Search for the cell housing the specified text and yield its [x, y] center coordinate. 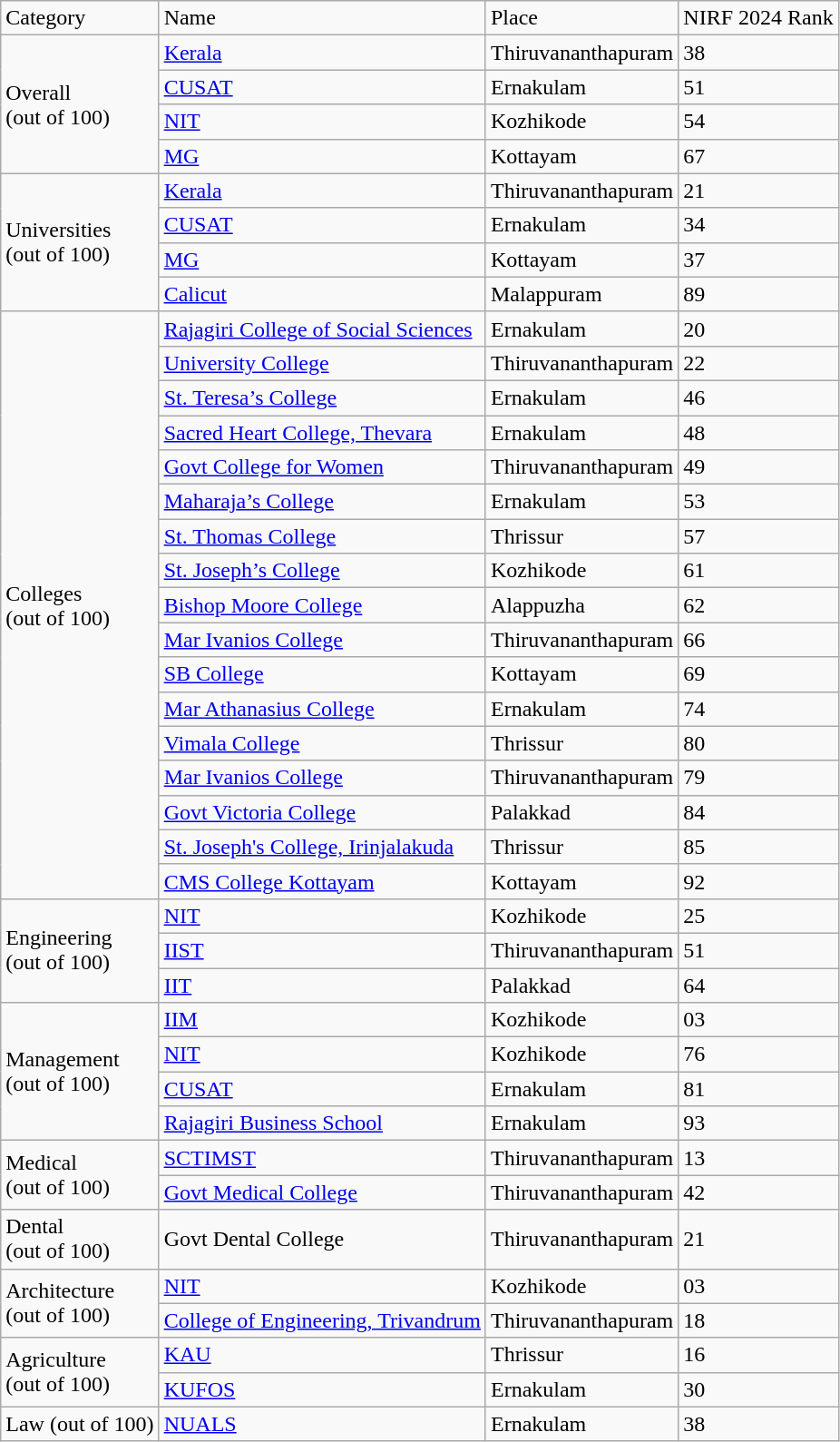
74 [758, 709]
76 [758, 1055]
Mar Athanasius College [322, 709]
18 [758, 1320]
89 [758, 294]
69 [758, 674]
Govt College for Women [322, 467]
Sacred Heart College, Thevara [322, 433]
CMS College Kottayam [322, 881]
93 [758, 1123]
84 [758, 812]
49 [758, 467]
Rajagiri Business School [322, 1123]
Rajagiri College of Social Sciences [322, 329]
92 [758, 881]
IIM [322, 1020]
20 [758, 329]
61 [758, 571]
St. Joseph's College, Irinjalakuda [322, 847]
SCTIMST [322, 1158]
62 [758, 605]
University College [322, 363]
53 [758, 502]
KAU [322, 1355]
Engineering(out of 100) [80, 950]
22 [758, 363]
IIST [322, 950]
25 [758, 916]
Govt Victoria College [322, 812]
KUFOS [322, 1389]
13 [758, 1158]
Agriculture(out of 100) [80, 1372]
SB College [322, 674]
Govt Medical College [322, 1192]
Medical(out of 100) [80, 1175]
54 [758, 122]
Vimala College [322, 743]
Colleges(out of 100) [80, 604]
64 [758, 985]
57 [758, 536]
85 [758, 847]
48 [758, 433]
Architecture(out of 100) [80, 1303]
Bishop Moore College [322, 605]
37 [758, 260]
NIRF 2024 Rank [758, 18]
Law (out of 100) [80, 1424]
IIT [322, 985]
NUALS [322, 1424]
46 [758, 397]
79 [758, 778]
Govt Dental College [322, 1240]
College of Engineering, Trivandrum [322, 1320]
St. Thomas College [322, 536]
Category [80, 18]
Malappuram [581, 294]
Maharaja’s College [322, 502]
St. Joseph’s College [322, 571]
Management(out of 100) [80, 1072]
66 [758, 640]
80 [758, 743]
Overall(out of 100) [80, 104]
St. Teresa’s College [322, 397]
Calicut [322, 294]
81 [758, 1089]
30 [758, 1389]
34 [758, 225]
Universities(out of 100) [80, 242]
Place [581, 18]
42 [758, 1192]
Alappuzha [581, 605]
16 [758, 1355]
Dental(out of 100) [80, 1240]
67 [758, 156]
Name [322, 18]
